From the cell containing the given text, extract its center point as (X, Y) coordinate. 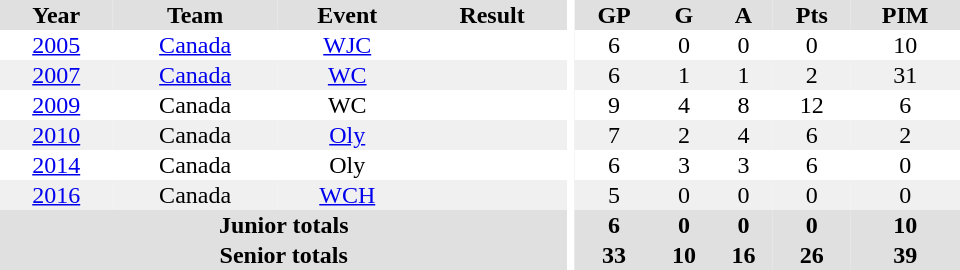
26 (812, 255)
2014 (56, 165)
Team (194, 15)
A (744, 15)
PIM (905, 15)
Event (348, 15)
Pts (812, 15)
5 (614, 195)
GP (614, 15)
2016 (56, 195)
2007 (56, 75)
WJC (348, 45)
2009 (56, 105)
12 (812, 105)
33 (614, 255)
Result (492, 15)
WCH (348, 195)
16 (744, 255)
7 (614, 135)
2010 (56, 135)
Junior totals (284, 225)
31 (905, 75)
Year (56, 15)
8 (744, 105)
39 (905, 255)
9 (614, 105)
2005 (56, 45)
G (684, 15)
Senior totals (284, 255)
